Capture the cell that displays the provided text and extract its (x, y) central coordinate. 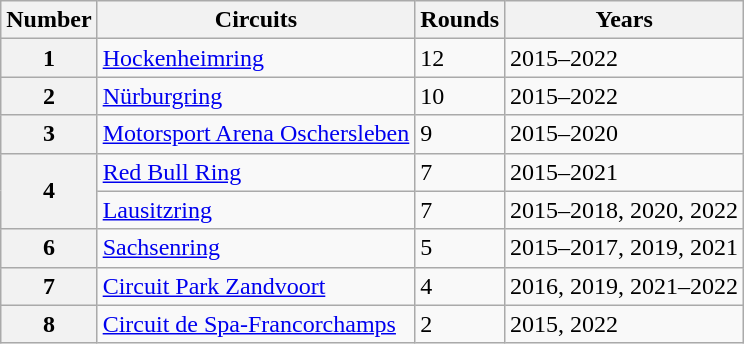
Circuit de Spa-Francorchamps (256, 324)
Rounds (460, 20)
3 (49, 134)
6 (49, 248)
2015–2020 (624, 134)
10 (460, 96)
2015–2021 (624, 172)
Hockenheimring (256, 58)
Years (624, 20)
2015–2017, 2019, 2021 (624, 248)
Red Bull Ring (256, 172)
Circuit Park Zandvoort (256, 286)
8 (49, 324)
2015–2018, 2020, 2022 (624, 210)
5 (460, 248)
12 (460, 58)
Nürburgring (256, 96)
9 (460, 134)
2015, 2022 (624, 324)
Number (49, 20)
Lausitzring (256, 210)
Motorsport Arena Oschersleben (256, 134)
2016, 2019, 2021–2022 (624, 286)
1 (49, 58)
Circuits (256, 20)
Sachsenring (256, 248)
